Scan for the cell matching the given text and deliver its (x, y) coordinate at center. 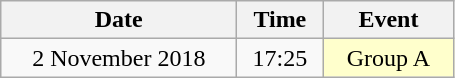
Date (119, 20)
Event (388, 20)
Group A (388, 58)
2 November 2018 (119, 58)
17:25 (280, 58)
Time (280, 20)
